Extract the (x, y) coordinate from the center of the cell holding the provided text.  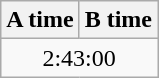
2:43:00 (80, 58)
A time (40, 20)
B time (118, 20)
